Capture the cell that displays the provided text and extract its (x, y) central coordinate. 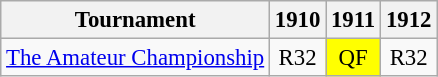
1911 (354, 20)
1910 (298, 20)
The Amateur Championship (136, 58)
1912 (409, 20)
Tournament (136, 20)
QF (354, 58)
